Return the [X, Y] coordinate for the center point of the cell that contains the specified text.  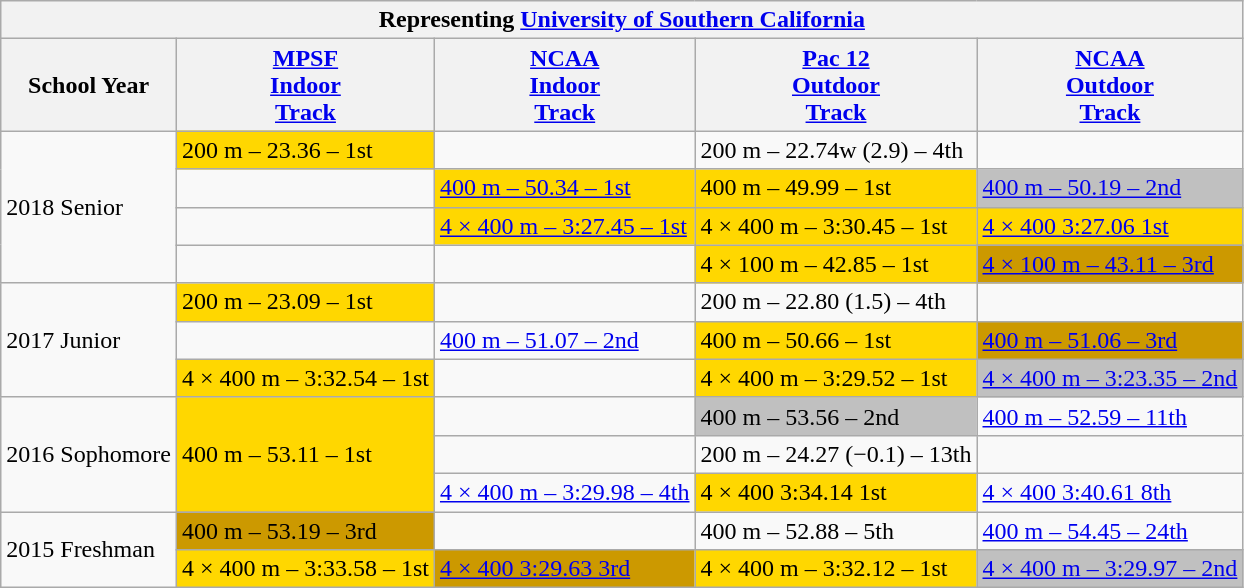
Pac 12OutdoorTrack [836, 85]
200 m – 23.09 – 1st [305, 302]
4 × 400 m – 3:32.12 – 1st [836, 569]
200 m – 23.36 – 1st [305, 150]
4 × 400 m – 3:29.97 – 2nd [1110, 569]
2015 Freshman [89, 550]
400 m – 53.56 – 2nd [836, 416]
400 m – 53.11 – 1st [305, 454]
4 × 400 m – 3:29.98 – 4th [564, 492]
School Year [89, 85]
4 × 400 3:34.14 1st [836, 492]
4 × 400 m – 3:30.45 – 1st [836, 226]
2017 Junior [89, 340]
400 m – 52.88 – 5th [836, 531]
4 × 400 3:40.61 8th [1110, 492]
400 m – 49.99 – 1st [836, 188]
NCAAIndoorTrack [564, 85]
4 × 400 3:27.06 1st [1110, 226]
MPSFIndoorTrack [305, 85]
4 × 400 3:29.63 3rd [564, 569]
NCAAOutdoorTrack [1110, 85]
400 m – 50.19 – 2nd [1110, 188]
4 × 400 m – 3:23.35 – 2nd [1110, 378]
400 m – 52.59 – 11th [1110, 416]
200 m – 22.74w (2.9) – 4th [836, 150]
200 m – 22.80 (1.5) – 4th [836, 302]
4 × 400 m – 3:33.58 – 1st [305, 569]
4 × 400 m – 3:27.45 – 1st [564, 226]
400 m – 54.45 – 24th [1110, 531]
400 m – 53.19 – 3rd [305, 531]
2018 Senior [89, 207]
4 × 100 m – 43.11 – 3rd [1110, 264]
4 × 400 m – 3:29.52 – 1st [836, 378]
400 m – 50.34 – 1st [564, 188]
4 × 400 m – 3:32.54 – 1st [305, 378]
400 m – 51.07 – 2nd [564, 340]
400 m – 51.06 – 3rd [1110, 340]
200 m – 24.27 (−0.1) – 13th [836, 454]
4 × 100 m – 42.85 – 1st [836, 264]
Representing University of Southern California [622, 20]
2016 Sophomore [89, 454]
400 m – 50.66 – 1st [836, 340]
